Determine the (X, Y) coordinate at the center of the cell enclosing the given text.  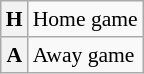
A (14, 55)
H (14, 19)
Home game (86, 19)
Away game (86, 55)
